Pinpoint the cell where the given text exists, returning its (X, Y) midpoint coordinate. 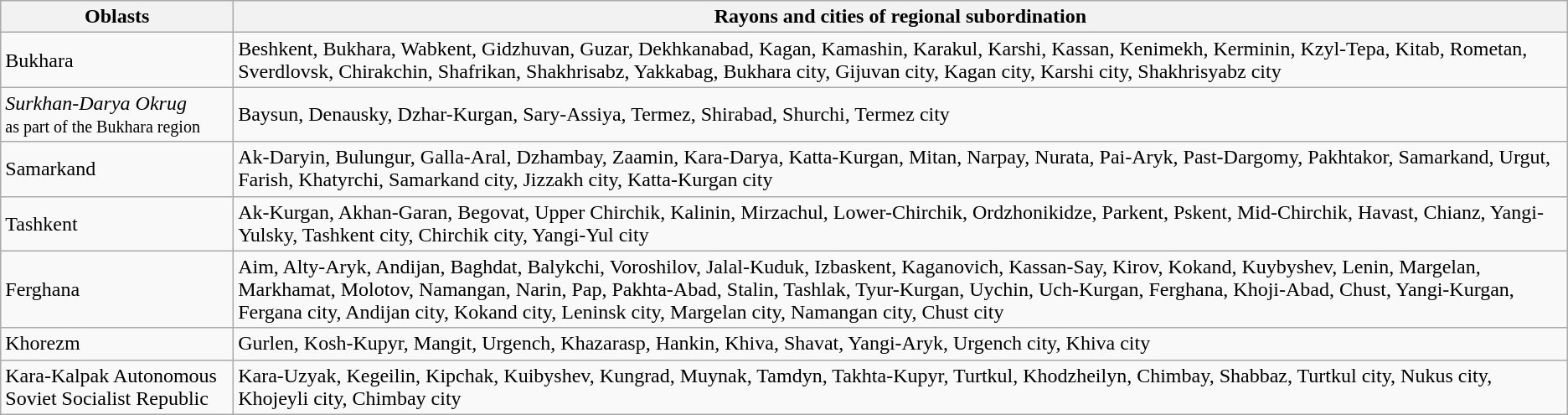
Baysun, Denausky, Dzhar-Kurgan, Sary-Assiya, Termez, Shirabad, Shurchi, Termez city (901, 114)
Samarkand (117, 169)
Surkhan-Darya Okrug as part of the Bukhara region (117, 114)
Kara-Kalpak Autonomous Soviet Socialist Republic (117, 387)
Tashkent (117, 223)
Rayons and cities of regional subordination (901, 17)
Oblasts (117, 17)
Gurlen, Kosh-Kupyr, Mangit, Urgench, Khazarasp, Hankin, Khiva, Shavat, Yangi-Aryk, Urgench city, Khiva city (901, 344)
Bukhara (117, 60)
Ferghana (117, 289)
Khorezm (117, 344)
